Locate the cell with the specified text and output its (x, y) center coordinate. 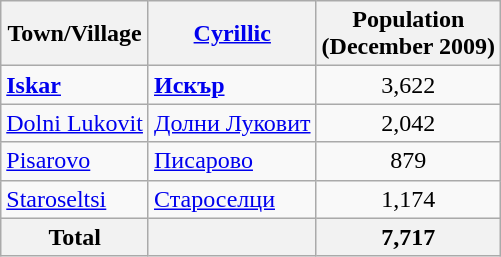
Cyrillic (232, 34)
Total (75, 237)
879 (408, 161)
Писарово (232, 161)
Iskar (75, 85)
3,622 (408, 85)
Dolni Lukovit (75, 123)
1,174 (408, 199)
Population(December 2009) (408, 34)
Староселци (232, 199)
2,042 (408, 123)
7,717 (408, 237)
Искър (232, 85)
Pisarovo (75, 161)
Staroseltsi (75, 199)
Town/Village (75, 34)
Долни Луковит (232, 123)
